Locate the cell with the specified text and output its [X, Y] center coordinate. 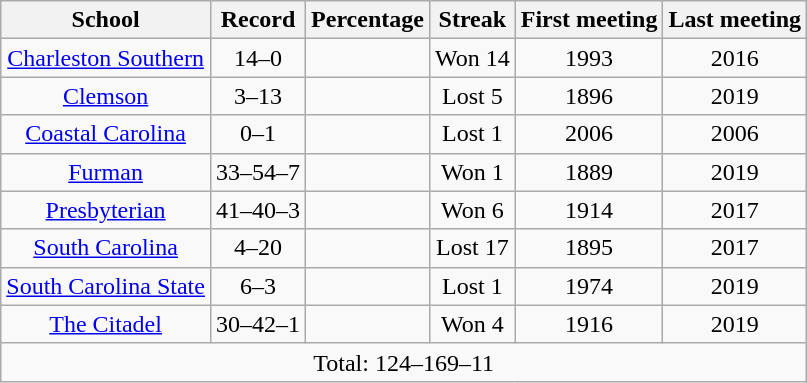
1993 [589, 58]
1895 [589, 248]
1889 [589, 172]
Total: 124–169–11 [404, 362]
30–42–1 [258, 324]
South Carolina State [106, 286]
Won 14 [472, 58]
Coastal Carolina [106, 134]
0–1 [258, 134]
The Citadel [106, 324]
Furman [106, 172]
Charleston Southern [106, 58]
Presbyterian [106, 210]
Lost 5 [472, 96]
Clemson [106, 96]
4–20 [258, 248]
2016 [735, 58]
41–40–3 [258, 210]
6–3 [258, 286]
1916 [589, 324]
Won 6 [472, 210]
1896 [589, 96]
1974 [589, 286]
Percentage [368, 20]
Last meeting [735, 20]
First meeting [589, 20]
Won 4 [472, 324]
School [106, 20]
14–0 [258, 58]
Streak [472, 20]
Record [258, 20]
Lost 17 [472, 248]
33–54–7 [258, 172]
3–13 [258, 96]
1914 [589, 210]
Won 1 [472, 172]
South Carolina [106, 248]
